Detect which cell encompasses the target text, then output its (X, Y) center coordinate. 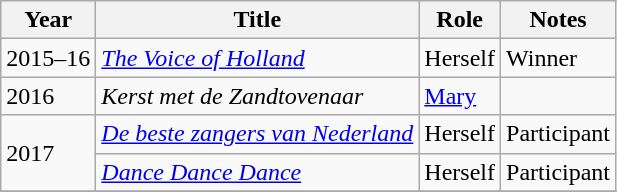
2015–16 (48, 58)
Notes (558, 20)
Mary (460, 96)
Role (460, 20)
De beste zangers van Nederland (258, 134)
The Voice of Holland (258, 58)
Winner (558, 58)
Title (258, 20)
Year (48, 20)
Dance Dance Dance (258, 172)
2016 (48, 96)
Kerst met de Zandtovenaar (258, 96)
2017 (48, 153)
